From the cell containing the given text, extract its center point as (X, Y) coordinate. 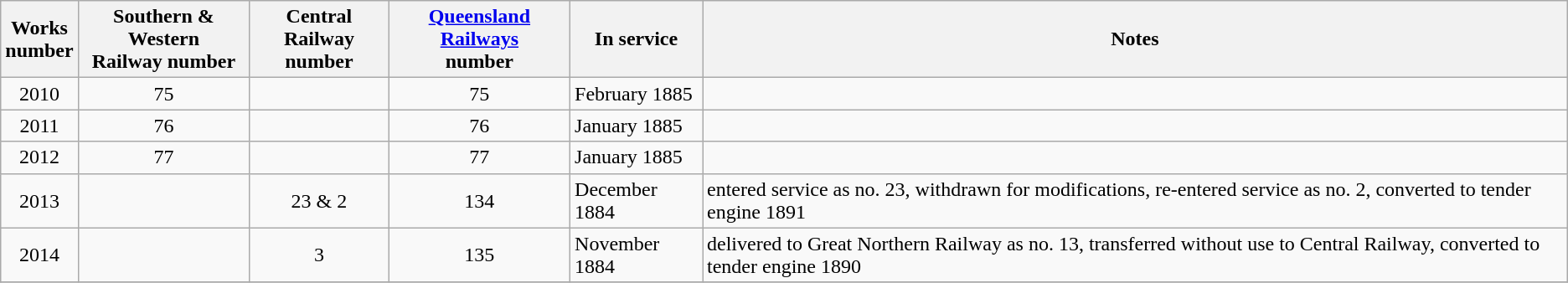
2012 (39, 157)
Notes (1134, 39)
Central Railwaynumber (320, 39)
3 (320, 255)
Southern & WesternRailway number (163, 39)
In service (637, 39)
2014 (39, 255)
135 (479, 255)
2011 (39, 126)
2013 (39, 201)
November 1884 (637, 255)
Worksnumber (39, 39)
23 & 2 (320, 201)
entered service as no. 23, withdrawn for modifications, re-entered service as no. 2, converted to tender engine 1891 (1134, 201)
Queensland Railwaysnumber (479, 39)
2010 (39, 94)
134 (479, 201)
delivered to Great Northern Railway as no. 13, transferred without use to Central Railway, converted to tender engine 1890 (1134, 255)
December 1884 (637, 201)
February 1885 (637, 94)
